Scan for the cell matching the given text and deliver its (x, y) coordinate at center. 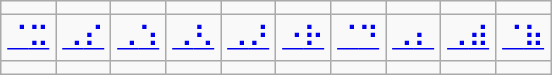
⠈⠙ (358, 38)
⠠⠱ (138, 38)
⠠⠣ (194, 38)
⠠⠜ (248, 38)
⠠⠎ (84, 38)
⠈⠭ (28, 38)
⠈⠷ (524, 38)
⠠⠾ (468, 38)
⠠⠆ (414, 38)
⠐⠗ (304, 38)
